Detect which cell encompasses the target text, then output its [x, y] center coordinate. 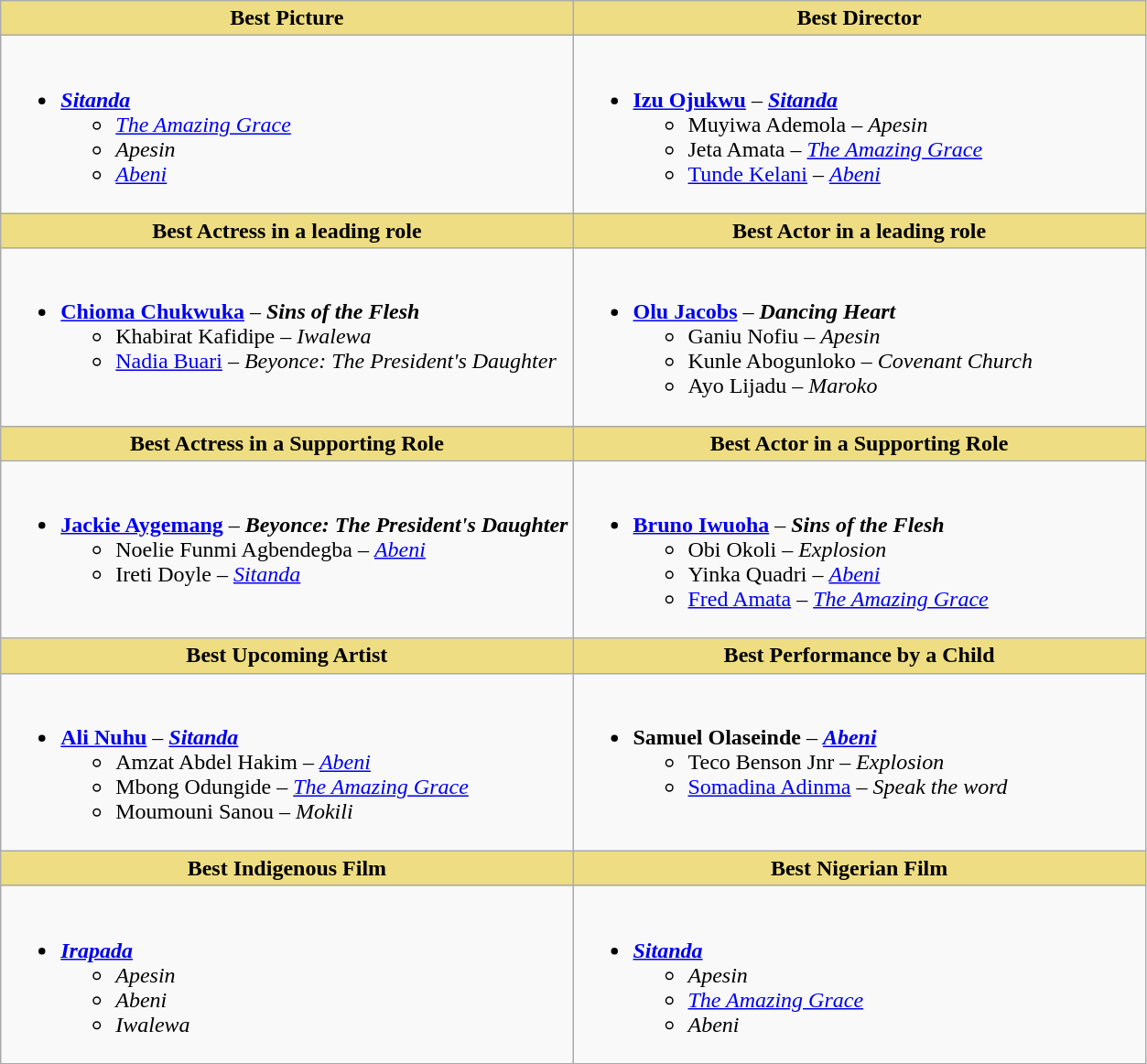
Best Actress in a Supporting Role [287, 443]
Best Actor in a Supporting Role [859, 443]
Best Director [859, 18]
SitandaApesinThe Amazing GraceAbeni [859, 974]
Best Actor in a leading role [859, 231]
Best Nigerian Film [859, 868]
Best Actress in a leading role [287, 231]
Jackie Aygemang – Beyonce: The President's DaughterNoelie Funmi Agbendegba – AbeniIreti Doyle – Sitanda [287, 549]
SitandaThe Amazing GraceApesinAbeni [287, 125]
Best Picture [287, 18]
Best Indigenous Film [287, 868]
Olu Jacobs – Dancing HeartGaniu Nofiu – ApesinKunle Abogunloko – Covenant ChurchAyo Lijadu – Maroko [859, 337]
Samuel Olaseinde – AbeniTeco Benson Jnr – ExplosionSomadina Adinma – Speak the word [859, 762]
Chioma Chukwuka – Sins of the FleshKhabirat Kafidipe – IwalewaNadia Buari – Beyonce: The President's Daughter [287, 337]
Izu Ojukwu – SitandaMuyiwa Ademola – ApesinJeta Amata – The Amazing GraceTunde Kelani – Abeni [859, 125]
Ali Nuhu – SitandaAmzat Abdel Hakim – AbeniMbong Odungide – The Amazing GraceMoumouni Sanou – Mokili [287, 762]
Bruno Iwuoha – Sins of the FleshObi Okoli – ExplosionYinka Quadri – AbeniFred Amata – The Amazing Grace [859, 549]
IrapadaApesinAbeniIwalewa [287, 974]
Best Performance by a Child [859, 656]
Best Upcoming Artist [287, 656]
